Locate the cell with the specified text and output its [X, Y] center coordinate. 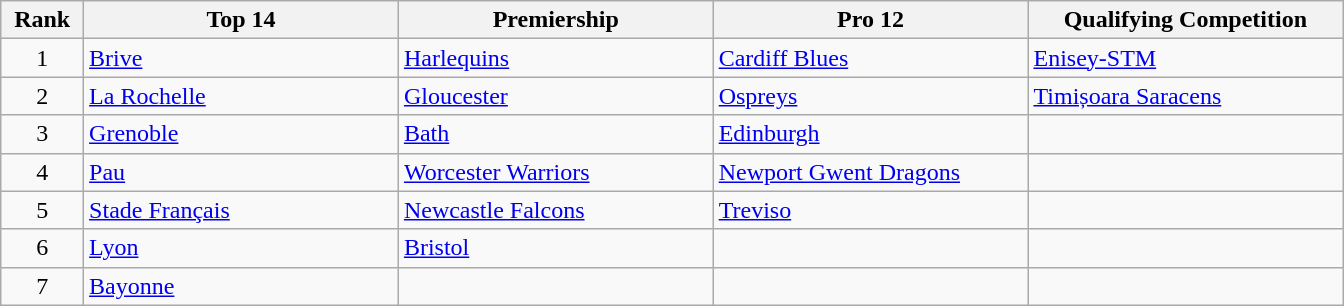
Treviso [870, 210]
Qualifying Competition [1186, 20]
Worcester Warriors [556, 172]
Lyon [242, 248]
Ospreys [870, 96]
5 [42, 210]
Top 14 [242, 20]
Newcastle Falcons [556, 210]
Pro 12 [870, 20]
Rank [42, 20]
Edinburgh [870, 134]
Premiership [556, 20]
Enisey-STM [1186, 58]
Bristol [556, 248]
Newport Gwent Dragons [870, 172]
2 [42, 96]
Harlequins [556, 58]
La Rochelle [242, 96]
Brive [242, 58]
Timișoara Saracens [1186, 96]
4 [42, 172]
7 [42, 286]
3 [42, 134]
Grenoble [242, 134]
Cardiff Blues [870, 58]
Bayonne [242, 286]
1 [42, 58]
Bath [556, 134]
6 [42, 248]
Pau [242, 172]
Gloucester [556, 96]
Stade Français [242, 210]
